Identify which cell holds the provided text, then report its (X, Y) central coordinate. 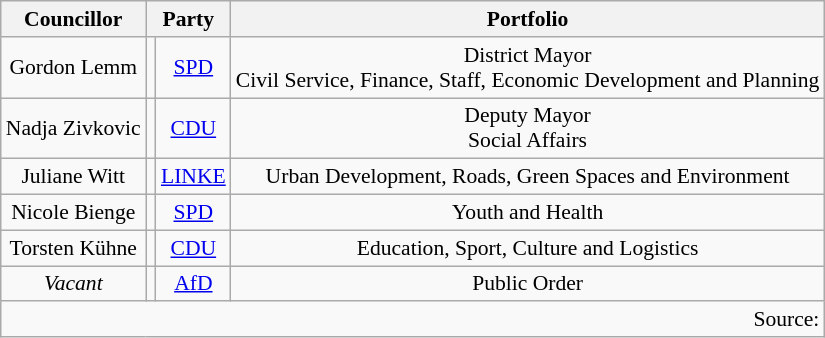
Juliane Witt (74, 177)
LINKE (194, 177)
Source: (413, 320)
AfD (194, 284)
Education, Sport, Culture and Logistics (528, 248)
Public Order (528, 284)
Vacant (74, 284)
Nadja Zivkovic (74, 128)
Nicole Bienge (74, 213)
Youth and Health (528, 213)
District MayorCivil Service, Finance, Staff, Economic Development and Planning (528, 68)
Deputy MayorSocial Affairs (528, 128)
Urban Development, Roads, Green Spaces and Environment (528, 177)
Portfolio (528, 19)
Party (188, 19)
Gordon Lemm (74, 68)
Councillor (74, 19)
Torsten Kühne (74, 248)
